Capture the cell that displays the provided text and extract its (X, Y) central coordinate. 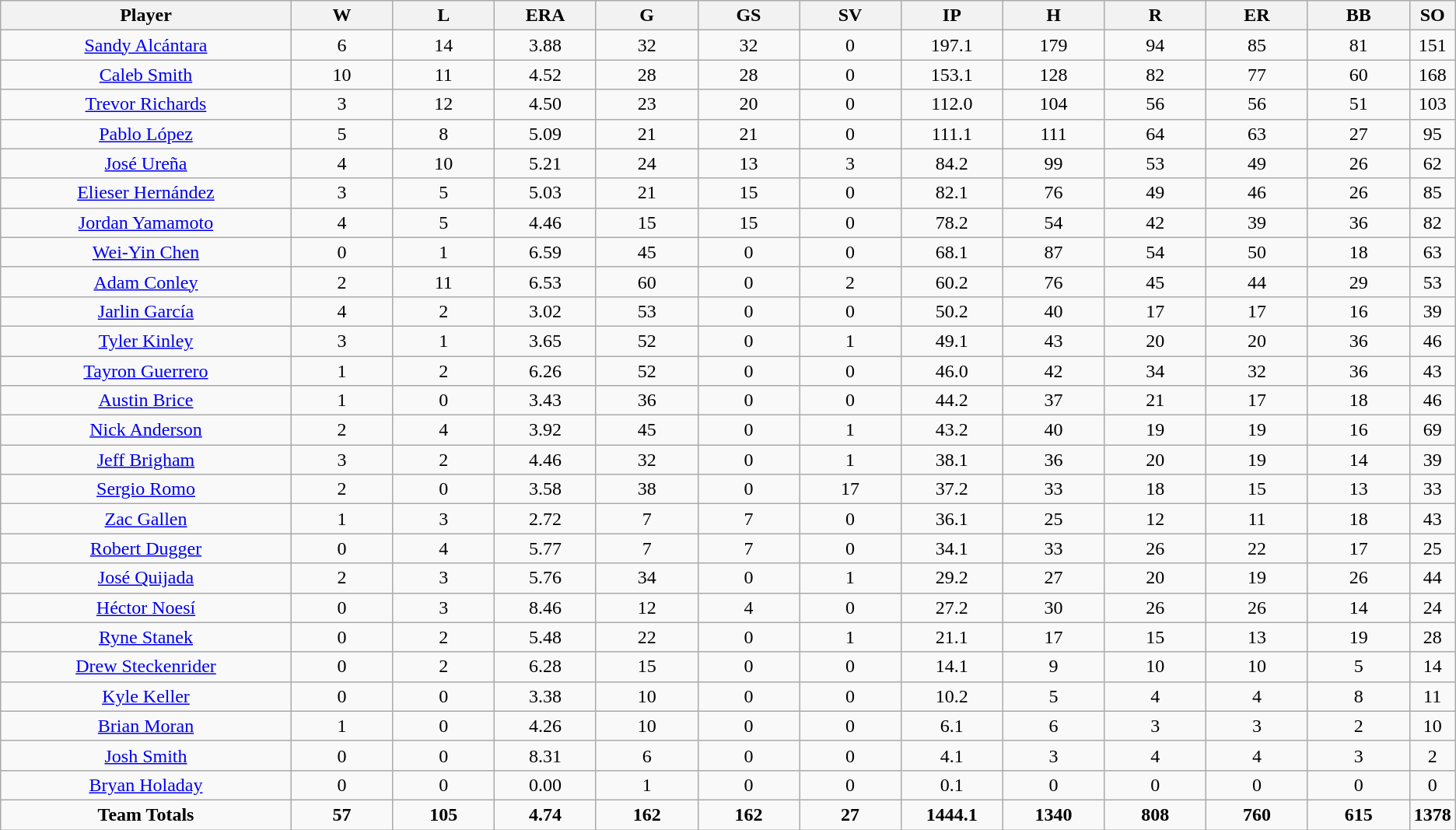
Elieser Hernández (146, 193)
SV (851, 16)
Pablo López (146, 134)
3.92 (546, 430)
43.2 (952, 430)
G (647, 16)
94 (1156, 45)
77 (1257, 75)
808 (1156, 814)
62 (1433, 163)
760 (1257, 814)
64 (1156, 134)
179 (1053, 45)
44.2 (952, 401)
Sandy Alcántara (146, 45)
5.09 (546, 134)
103 (1433, 104)
153.1 (952, 75)
50 (1257, 252)
Player (146, 16)
5.48 (546, 637)
Jeff Brigham (146, 460)
2.72 (546, 519)
84.2 (952, 163)
99 (1053, 163)
BB (1358, 16)
1340 (1053, 814)
0.1 (952, 785)
197.1 (952, 45)
29 (1358, 282)
Austin Brice (146, 401)
104 (1053, 104)
111 (1053, 134)
3.88 (546, 45)
128 (1053, 75)
81 (1358, 45)
10.2 (952, 696)
1444.1 (952, 814)
José Ureña (146, 163)
49.1 (952, 341)
21.1 (952, 637)
1378 (1433, 814)
46.0 (952, 371)
Nick Anderson (146, 430)
Sergio Romo (146, 489)
68.1 (952, 252)
78.2 (952, 222)
60.2 (952, 282)
8.31 (546, 755)
W (342, 16)
112.0 (952, 104)
Brian Moran (146, 726)
Tayron Guerrero (146, 371)
Wei-Yin Chen (146, 252)
8.46 (546, 608)
615 (1358, 814)
105 (443, 814)
ER (1257, 16)
José Quijada (146, 578)
29.2 (952, 578)
9 (1053, 667)
3.58 (546, 489)
Team Totals (146, 814)
36.1 (952, 519)
Trevor Richards (146, 104)
4.50 (546, 104)
IP (952, 16)
37 (1053, 401)
14.1 (952, 667)
4.26 (546, 726)
50.2 (952, 311)
111.1 (952, 134)
R (1156, 16)
SO (1433, 16)
30 (1053, 608)
87 (1053, 252)
23 (647, 104)
Robert Dugger (146, 548)
4.52 (546, 75)
Tyler Kinley (146, 341)
Bryan Holaday (146, 785)
5.76 (546, 578)
Jarlin García (146, 311)
6.1 (952, 726)
6.26 (546, 371)
Jordan Yamamoto (146, 222)
69 (1433, 430)
3.43 (546, 401)
Ryne Stanek (146, 637)
L (443, 16)
4.1 (952, 755)
ERA (546, 16)
3.38 (546, 696)
151 (1433, 45)
51 (1358, 104)
3.02 (546, 311)
168 (1433, 75)
38 (647, 489)
6.28 (546, 667)
H (1053, 16)
Adam Conley (146, 282)
3.65 (546, 341)
6.59 (546, 252)
38.1 (952, 460)
Josh Smith (146, 755)
5.03 (546, 193)
Drew Steckenrider (146, 667)
27.2 (952, 608)
Caleb Smith (146, 75)
4.74 (546, 814)
GS (748, 16)
5.77 (546, 548)
Kyle Keller (146, 696)
5.21 (546, 163)
82.1 (952, 193)
95 (1433, 134)
Zac Gallen (146, 519)
0.00 (546, 785)
Héctor Noesí (146, 608)
34.1 (952, 548)
6.53 (546, 282)
57 (342, 814)
37.2 (952, 489)
